For the text-containing cell, return its midpoint in (X, Y) coordinate format. 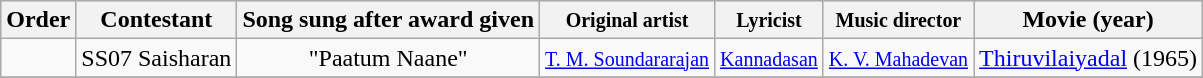
Kannadasan (770, 58)
SS07 Saisharan (156, 58)
Order (38, 20)
Music director (898, 20)
Lyricist (770, 20)
"Paatum Naane" (388, 58)
T. M. Soundararajan (628, 58)
Thiruvilaiyadal (1965) (1088, 58)
Original artist (628, 20)
Contestant (156, 20)
K. V. Mahadevan (898, 58)
Movie (year) (1088, 20)
Song sung after award given (388, 20)
